Capture the cell that displays the provided text and extract its [x, y] central coordinate. 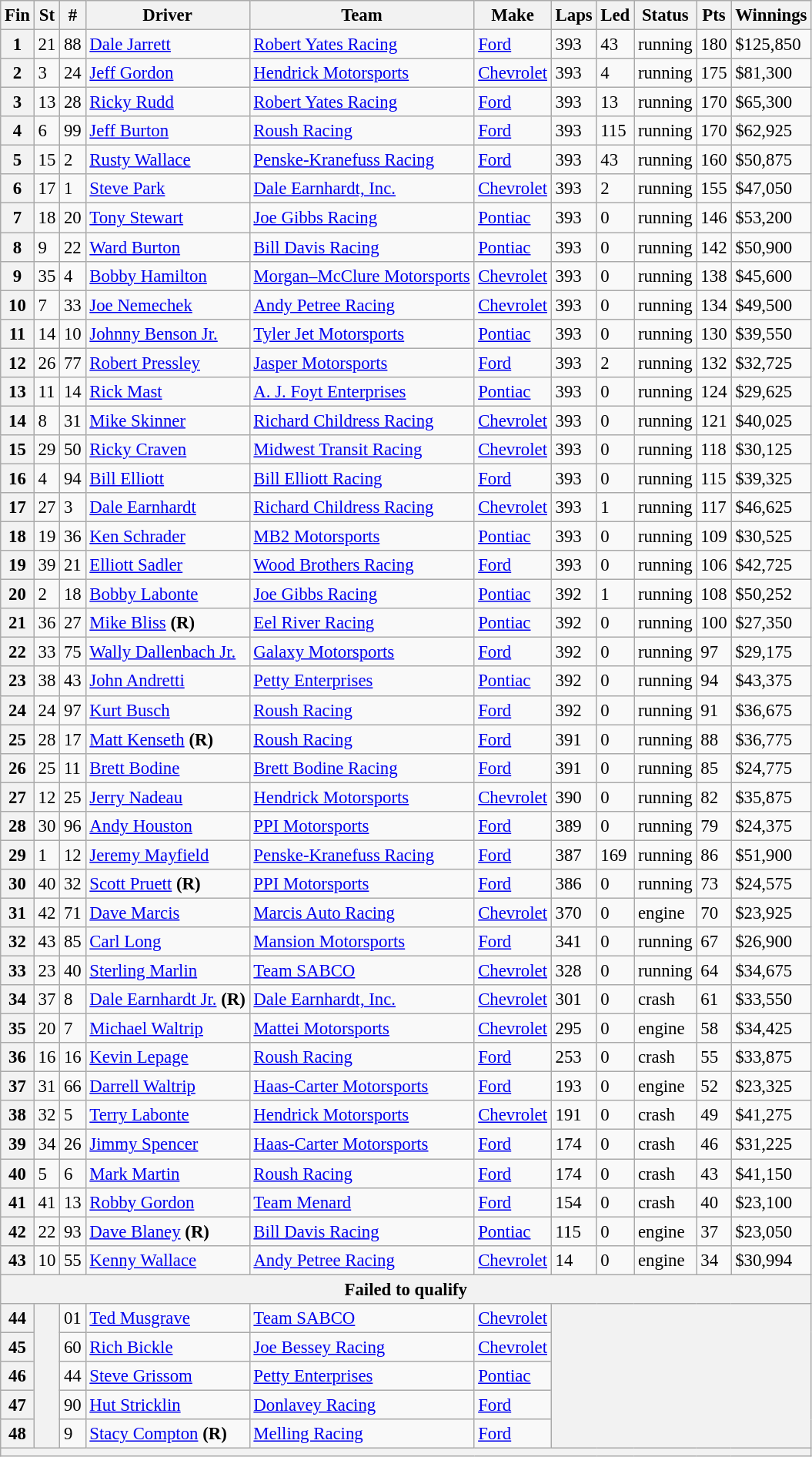
Michael Waltrip [168, 1029]
Steve Park [168, 189]
390 [574, 797]
Hut Stricklin [168, 1405]
St [46, 15]
Matt Kenseth (R) [168, 739]
Mattei Motorsports [362, 1029]
48 [18, 1434]
$42,725 [771, 565]
$34,425 [771, 1029]
91 [714, 710]
A. J. Foyt Enterprises [362, 392]
341 [574, 942]
117 [714, 507]
$41,150 [771, 1174]
Led [616, 15]
175 [714, 73]
$23,100 [771, 1202]
Dale Earnhardt [168, 507]
$39,325 [771, 478]
Brett Bodine Racing [362, 768]
50 [72, 450]
$24,375 [771, 826]
$36,775 [771, 739]
47 [18, 1405]
Team [362, 15]
Robert Pressley [168, 363]
Tyler Jet Motorsports [362, 333]
$29,625 [771, 392]
$35,875 [771, 797]
$81,300 [771, 73]
$50,900 [771, 247]
64 [714, 971]
71 [72, 913]
Wally Dallenbach Jr. [168, 652]
$45,600 [771, 276]
90 [72, 1405]
Team Menard [362, 1202]
$24,575 [771, 884]
191 [574, 1116]
$39,550 [771, 333]
Brett Bodine [168, 768]
169 [616, 855]
100 [714, 623]
389 [574, 826]
Kenny Wallace [168, 1260]
96 [72, 826]
Dave Blaney (R) [168, 1231]
124 [714, 392]
Jasper Motorsports [362, 363]
49 [714, 1116]
99 [72, 131]
$27,350 [771, 623]
73 [714, 884]
106 [714, 565]
Failed to qualify [406, 1289]
Bill Elliott [168, 478]
180 [714, 45]
Jerry Nadeau [168, 797]
$43,375 [771, 682]
$30,125 [771, 450]
Terry Labonte [168, 1116]
Mark Martin [168, 1174]
Ricky Craven [168, 450]
370 [574, 913]
$26,900 [771, 942]
142 [714, 247]
77 [72, 363]
$47,050 [771, 189]
Wood Brothers Racing [362, 565]
$53,200 [771, 218]
Bobby Labonte [168, 595]
Jimmy Spencer [168, 1144]
$46,625 [771, 507]
45 [18, 1347]
$62,925 [771, 131]
$34,675 [771, 971]
Bobby Hamilton [168, 276]
$36,675 [771, 710]
328 [574, 971]
58 [714, 1029]
Laps [574, 15]
79 [714, 826]
67 [714, 942]
01 [72, 1318]
301 [574, 1000]
155 [714, 189]
Kevin Lepage [168, 1057]
Rusty Wallace [168, 160]
Fin [18, 15]
Andy Houston [168, 826]
Make [513, 15]
146 [714, 218]
61 [714, 1000]
Bill Elliott Racing [362, 478]
Carl Long [168, 942]
93 [72, 1231]
Steve Grissom [168, 1376]
Darrell Waltrip [168, 1087]
Midwest Transit Racing [362, 450]
$32,725 [771, 363]
138 [714, 276]
Joe Bessey Racing [362, 1347]
160 [714, 160]
Ted Musgrave [168, 1318]
86 [714, 855]
Rick Mast [168, 392]
Donlavey Racing [362, 1405]
Rich Bickle [168, 1347]
52 [714, 1087]
$30,525 [771, 537]
$23,925 [771, 913]
Scott Pruett (R) [168, 884]
193 [574, 1087]
$49,500 [771, 305]
$23,050 [771, 1231]
132 [714, 363]
MB2 Motorsports [362, 537]
Jeff Burton [168, 131]
Jeff Gordon [168, 73]
Ricky Rudd [168, 102]
Sterling Marlin [168, 971]
$50,252 [771, 595]
Dale Earnhardt Jr. (R) [168, 1000]
$50,875 [771, 160]
Status [665, 15]
John Andretti [168, 682]
154 [574, 1202]
$31,225 [771, 1144]
$24,775 [771, 768]
$33,550 [771, 1000]
60 [72, 1347]
Dale Jarrett [168, 45]
$41,275 [771, 1116]
Dave Marcis [168, 913]
253 [574, 1057]
$125,850 [771, 45]
Melling Racing [362, 1434]
387 [574, 855]
Driver [168, 15]
295 [574, 1029]
Stacy Compton (R) [168, 1434]
$33,875 [771, 1057]
Mike Skinner [168, 420]
70 [714, 913]
66 [72, 1087]
82 [714, 797]
Johnny Benson Jr. [168, 333]
Tony Stewart [168, 218]
134 [714, 305]
# [72, 15]
Eel River Racing [362, 623]
$29,175 [771, 652]
Robby Gordon [168, 1202]
Mansion Motorsports [362, 942]
118 [714, 450]
Ward Burton [168, 247]
$30,994 [771, 1260]
Kurt Busch [168, 710]
Ken Schrader [168, 537]
Elliott Sadler [168, 565]
130 [714, 333]
$51,900 [771, 855]
Galaxy Motorsports [362, 652]
108 [714, 595]
109 [714, 537]
Morgan–McClure Motorsports [362, 276]
Pts [714, 15]
75 [72, 652]
Mike Bliss (R) [168, 623]
Marcis Auto Racing [362, 913]
121 [714, 420]
386 [574, 884]
Winnings [771, 15]
$40,025 [771, 420]
Jeremy Mayfield [168, 855]
$65,300 [771, 102]
Joe Nemechek [168, 305]
$23,325 [771, 1087]
